Identify which cell holds the provided text, then report its [x, y] central coordinate. 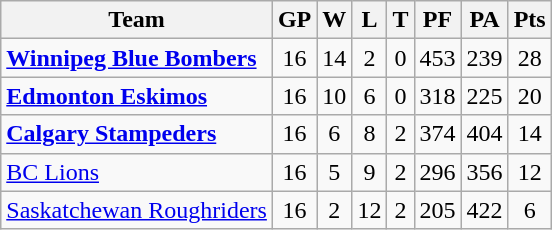
356 [484, 172]
374 [438, 134]
L [370, 20]
10 [334, 96]
T [400, 20]
28 [530, 58]
20 [530, 96]
Team [137, 20]
PA [484, 20]
Calgary Stampeders [137, 134]
PF [438, 20]
8 [370, 134]
Pts [530, 20]
225 [484, 96]
296 [438, 172]
239 [484, 58]
W [334, 20]
9 [370, 172]
318 [438, 96]
404 [484, 134]
BC Lions [137, 172]
422 [484, 210]
5 [334, 172]
205 [438, 210]
Saskatchewan Roughriders [137, 210]
453 [438, 58]
GP [294, 20]
Edmonton Eskimos [137, 96]
Winnipeg Blue Bombers [137, 58]
